For the text-containing cell, return its midpoint in (X, Y) coordinate format. 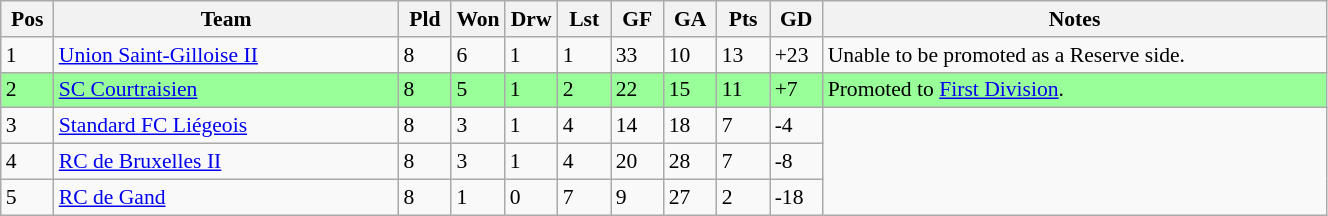
Lst (584, 19)
14 (638, 126)
-18 (796, 197)
6 (478, 55)
20 (638, 162)
15 (690, 90)
11 (744, 90)
Pld (424, 19)
0 (532, 197)
9 (638, 197)
28 (690, 162)
10 (690, 55)
GA (690, 19)
Standard FC Liégeois (226, 126)
13 (744, 55)
-8 (796, 162)
Unable to be promoted as a Reserve side. (1075, 55)
RC de Bruxelles II (226, 162)
Notes (1075, 19)
Won (478, 19)
Pos (28, 19)
RC de Gand (226, 197)
GF (638, 19)
33 (638, 55)
22 (638, 90)
-4 (796, 126)
Union Saint-Gilloise II (226, 55)
Pts (744, 19)
GD (796, 19)
Promoted to First Division. (1075, 90)
Team (226, 19)
+23 (796, 55)
SC Courtraisien (226, 90)
Drw (532, 19)
+7 (796, 90)
18 (690, 126)
27 (690, 197)
